Return (x, y) of the center of cell containing provided text 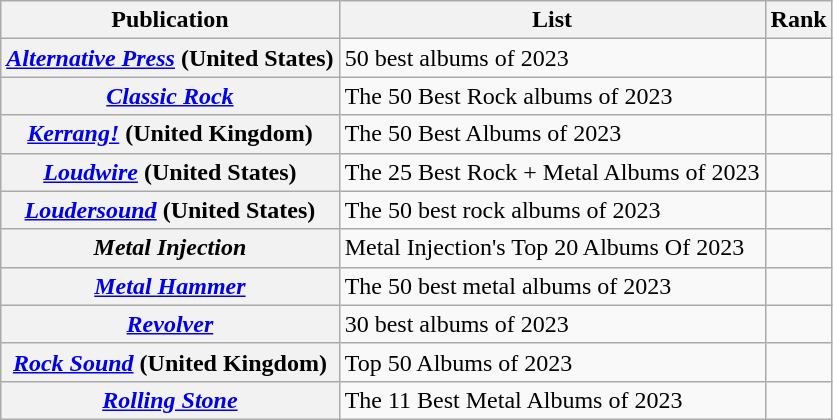
The 50 Best Rock albums of 2023 (552, 96)
Loudersound (United States) (170, 210)
List (552, 20)
Revolver (170, 324)
Rolling Stone (170, 400)
Metal Hammer (170, 286)
Classic Rock (170, 96)
50 best albums of 2023 (552, 58)
The 50 Best Albums of 2023 (552, 134)
Metal Injection's Top 20 Albums Of 2023 (552, 248)
The 25 Best Rock + Metal Albums of 2023 (552, 172)
30 best albums of 2023 (552, 324)
Rank (798, 20)
Publication (170, 20)
Loudwire (United States) (170, 172)
Rock Sound (United Kingdom) (170, 362)
The 50 best metal albums of 2023 (552, 286)
The 50 best rock albums of 2023 (552, 210)
Metal Injection (170, 248)
Kerrang! (United Kingdom) (170, 134)
Alternative Press (United States) (170, 58)
Top 50 Albums of 2023 (552, 362)
The 11 Best Metal Albums of 2023 (552, 400)
